For the text-containing cell, return its midpoint in (X, Y) coordinate format. 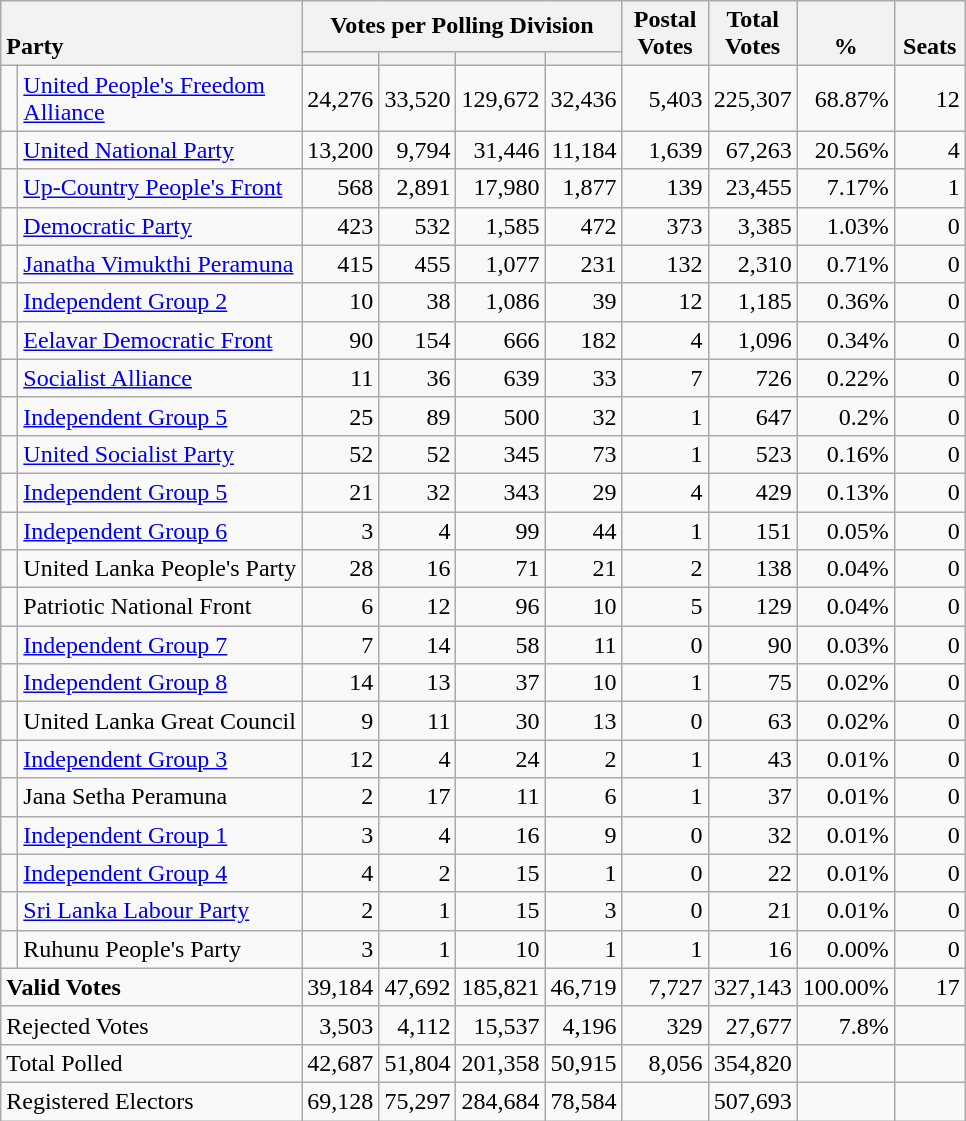
3,503 (340, 1025)
44 (584, 531)
Total Polled (152, 1063)
% (846, 34)
0.22% (846, 378)
36 (418, 378)
666 (500, 340)
0.00% (846, 949)
647 (752, 416)
151 (752, 531)
154 (418, 340)
Patriotic National Front (160, 607)
8,056 (665, 1063)
United Lanka Great Council (160, 721)
42,687 (340, 1063)
39,184 (340, 987)
Janatha Vimukthi Peramuna (160, 264)
327,143 (752, 987)
46,719 (584, 987)
28 (340, 569)
0.2% (846, 416)
30 (500, 721)
129 (752, 607)
185,821 (500, 987)
7.17% (846, 188)
7,727 (665, 987)
345 (500, 454)
Up-Country People's Front (160, 188)
United Lanka People's Party (160, 569)
0.03% (846, 645)
Seats (930, 34)
507,693 (752, 1101)
455 (418, 264)
373 (665, 226)
472 (584, 226)
47,692 (418, 987)
1.03% (846, 226)
5,403 (665, 98)
423 (340, 226)
201,358 (500, 1063)
73 (584, 454)
139 (665, 188)
1,877 (584, 188)
Valid Votes (152, 987)
9,794 (418, 150)
Party (152, 34)
United Socialist Party (160, 454)
22 (752, 873)
Independent Group 4 (160, 873)
0.13% (846, 492)
639 (500, 378)
75,297 (418, 1101)
Independent Group 6 (160, 531)
38 (418, 302)
99 (500, 531)
429 (752, 492)
43 (752, 759)
Eelavar Democratic Front (160, 340)
Independent Group 1 (160, 835)
United National Party (160, 150)
0.16% (846, 454)
1,077 (500, 264)
1,639 (665, 150)
Jana Setha Peramuna (160, 797)
Independent Group 8 (160, 683)
3,385 (752, 226)
89 (418, 416)
PostalVotes (665, 34)
63 (752, 721)
0.71% (846, 264)
329 (665, 1025)
United People's FreedomAlliance (160, 98)
33,520 (418, 98)
24 (500, 759)
4,196 (584, 1025)
2,310 (752, 264)
0.34% (846, 340)
4,112 (418, 1025)
32,436 (584, 98)
1,585 (500, 226)
13,200 (340, 150)
Socialist Alliance (160, 378)
58 (500, 645)
17,980 (500, 188)
523 (752, 454)
354,820 (752, 1063)
129,672 (500, 98)
Total Votes (752, 34)
726 (752, 378)
532 (418, 226)
100.00% (846, 987)
5 (665, 607)
33 (584, 378)
11,184 (584, 150)
Ruhunu People's Party (160, 949)
Rejected Votes (152, 1025)
Democratic Party (160, 226)
Independent Group 7 (160, 645)
7.8% (846, 1025)
231 (584, 264)
1,185 (752, 302)
75 (752, 683)
138 (752, 569)
Registered Electors (152, 1101)
50,915 (584, 1063)
568 (340, 188)
68.87% (846, 98)
2,891 (418, 188)
25 (340, 416)
78,584 (584, 1101)
182 (584, 340)
0.36% (846, 302)
225,307 (752, 98)
Votes per Polling Division (462, 26)
415 (340, 264)
24,276 (340, 98)
69,128 (340, 1101)
0.05% (846, 531)
23,455 (752, 188)
15,537 (500, 1025)
20.56% (846, 150)
71 (500, 569)
284,684 (500, 1101)
Sri Lanka Labour Party (160, 911)
1,096 (752, 340)
39 (584, 302)
132 (665, 264)
67,263 (752, 150)
51,804 (418, 1063)
27,677 (752, 1025)
500 (500, 416)
Independent Group 2 (160, 302)
Independent Group 3 (160, 759)
31,446 (500, 150)
96 (500, 607)
343 (500, 492)
1,086 (500, 302)
29 (584, 492)
